Detect which cell encompasses the target text, then output its [X, Y] center coordinate. 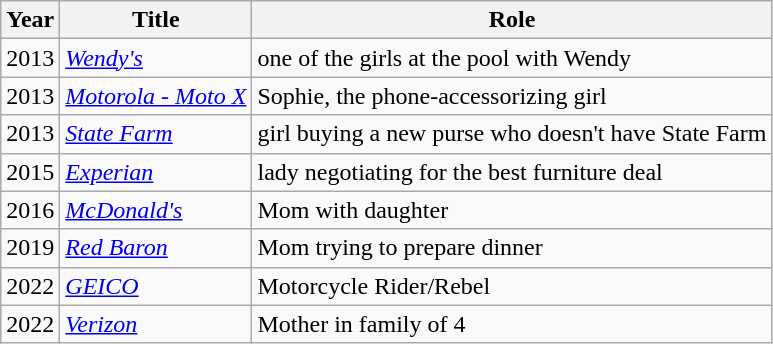
Wendy's [156, 58]
2015 [30, 172]
2016 [30, 210]
2019 [30, 248]
one of the girls at the pool with Wendy [512, 58]
Mom trying to prepare dinner [512, 248]
Motorcycle Rider/Rebel [512, 286]
Verizon [156, 324]
Red Baron [156, 248]
Year [30, 20]
girl buying a new purse who doesn't have State Farm [512, 134]
Role [512, 20]
Mother in family of 4 [512, 324]
McDonald's [156, 210]
Motorola - Moto X [156, 96]
Mom with daughter [512, 210]
State Farm [156, 134]
GEICO [156, 286]
Sophie, the phone-accessorizing girl [512, 96]
Experian [156, 172]
lady negotiating for the best furniture deal [512, 172]
Title [156, 20]
